From the cell containing the given text, extract its center point as [X, Y] coordinate. 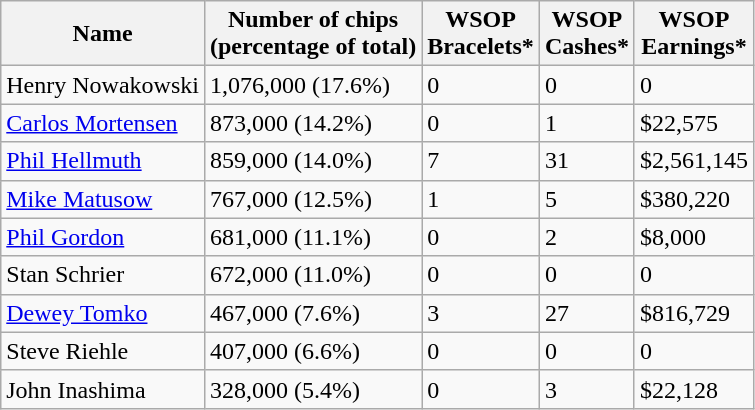
Carlos Mortensen [103, 123]
WSOPCashes* [586, 34]
1,076,000 (17.6%) [312, 85]
Phil Hellmuth [103, 161]
Number of chips(percentage of total) [312, 34]
$22,128 [694, 389]
$2,561,145 [694, 161]
27 [586, 313]
467,000 (7.6%) [312, 313]
Phil Gordon [103, 237]
681,000 (11.1%) [312, 237]
Dewey Tomko [103, 313]
Name [103, 34]
Steve Riehle [103, 351]
873,000 (14.2%) [312, 123]
Mike Matusow [103, 199]
$380,220 [694, 199]
John Inashima [103, 389]
407,000 (6.6%) [312, 351]
$22,575 [694, 123]
Stan Schrier [103, 275]
328,000 (5.4%) [312, 389]
767,000 (12.5%) [312, 199]
859,000 (14.0%) [312, 161]
31 [586, 161]
WSOPBracelets* [481, 34]
7 [481, 161]
Henry Nowakowski [103, 85]
$8,000 [694, 237]
672,000 (11.0%) [312, 275]
5 [586, 199]
2 [586, 237]
WSOPEarnings* [694, 34]
$816,729 [694, 313]
